Provide the (X, Y) coordinate of the cell's center where the given text is located.  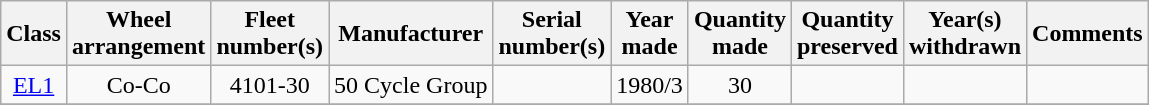
Comments (1088, 34)
Co-Co (138, 85)
EL1 (34, 85)
1980/3 (650, 85)
Serialnumber(s) (552, 34)
Year(s)withdrawn (964, 34)
4101-30 (270, 85)
Manufacturer (411, 34)
Quantitypreserved (847, 34)
30 (740, 85)
50 Cycle Group (411, 85)
Wheelarrangement (138, 34)
Quantitymade (740, 34)
Fleetnumber(s) (270, 34)
Yearmade (650, 34)
Class (34, 34)
